Detect which cell encompasses the target text, then output its [X, Y] center coordinate. 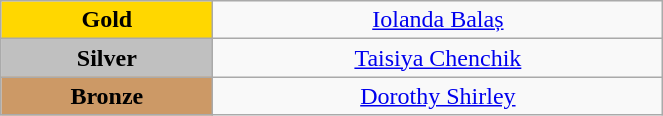
Taisiya Chenchik [438, 58]
Gold [107, 20]
Iolanda Balaș [438, 20]
Silver [107, 58]
Dorothy Shirley [438, 96]
Bronze [107, 96]
